For the text-containing cell, return its midpoint in [x, y] coordinate format. 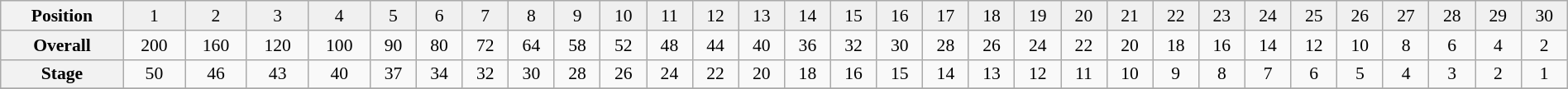
Position [62, 16]
72 [485, 45]
160 [217, 45]
23 [1222, 16]
44 [715, 45]
120 [278, 45]
48 [670, 45]
19 [1038, 16]
36 [808, 45]
64 [532, 45]
21 [1130, 16]
50 [154, 74]
37 [394, 74]
52 [624, 45]
46 [217, 74]
17 [946, 16]
29 [1499, 16]
34 [439, 74]
58 [577, 45]
Stage [62, 74]
90 [394, 45]
80 [439, 45]
25 [1314, 16]
Overall [62, 45]
27 [1406, 16]
200 [154, 45]
100 [339, 45]
43 [278, 74]
